Find where the given text appears and provide that cell's center as (x, y) coordinate. 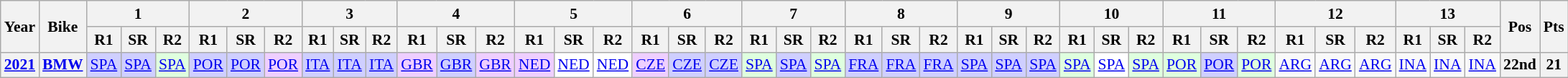
12 (1335, 14)
8 (901, 14)
Pos (1520, 26)
BMW (62, 65)
7 (793, 14)
Pts (1554, 26)
4 (456, 14)
2021 (20, 65)
22nd (1520, 65)
9 (1008, 14)
3 (349, 14)
2 (246, 14)
13 (1448, 14)
21 (1554, 65)
1 (138, 14)
5 (573, 14)
10 (1112, 14)
Year (20, 26)
6 (687, 14)
Bike (62, 26)
11 (1219, 14)
